Return the [X, Y] coordinate for the center point of the cell that contains the specified text.  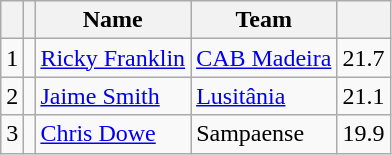
2 [12, 96]
3 [12, 134]
1 [12, 58]
Chris Dowe [113, 134]
21.1 [364, 96]
Name [113, 20]
Jaime Smith [113, 96]
19.9 [364, 134]
Team [264, 20]
CAB Madeira [264, 58]
21.7 [364, 58]
Ricky Franklin [113, 58]
Lusitânia [264, 96]
Sampaense [264, 134]
